Identify which cell holds the provided text, then report its [x, y] central coordinate. 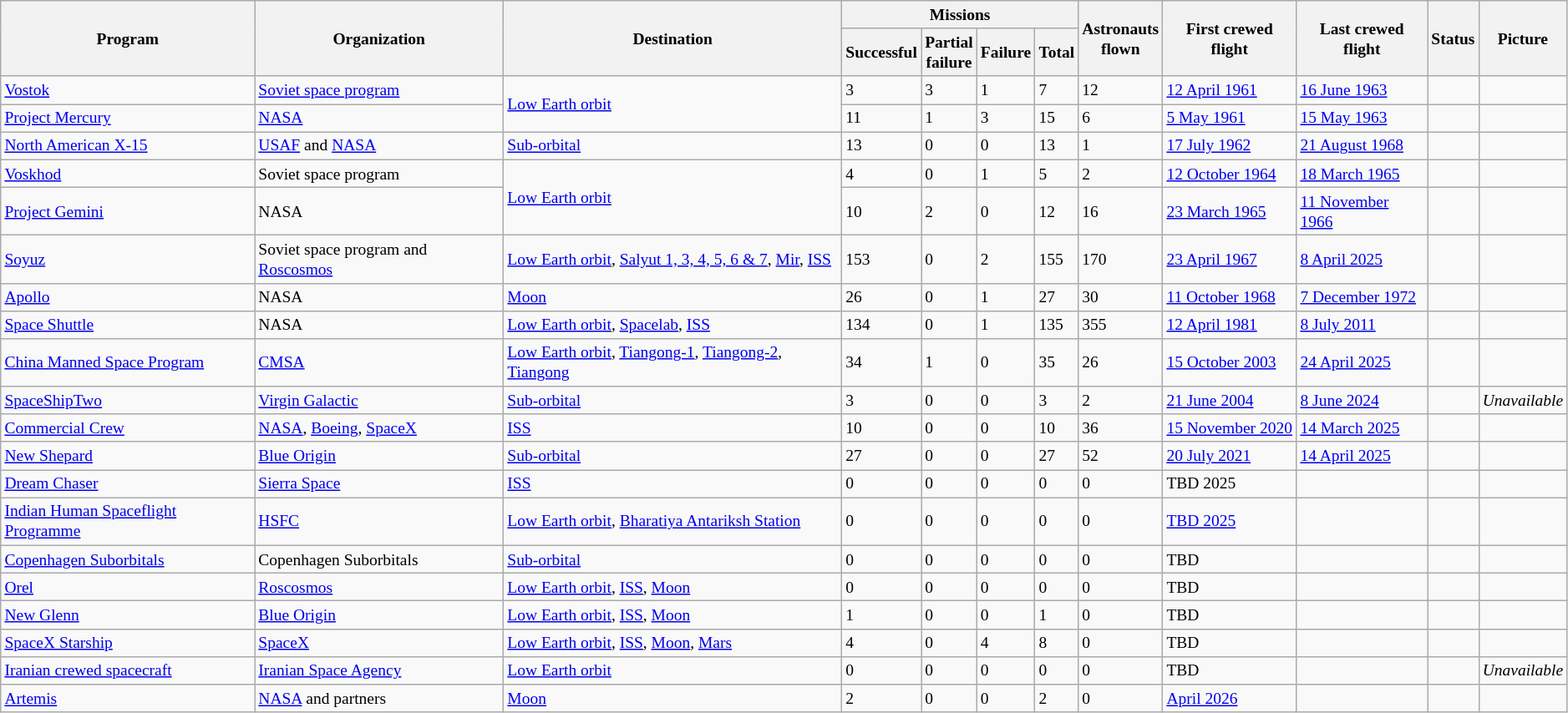
First crewed flight [1230, 38]
Low Earth orbit, Salyut 1, 3, 4, 5, 6 & 7, Mir, ISS [673, 259]
Voskhod [128, 174]
Apollo [128, 297]
7 December 1972 [1362, 297]
Picture [1523, 38]
23 April 1967 [1230, 259]
New Glenn [128, 614]
Astronauts flown [1121, 38]
21 June 2004 [1230, 401]
6 [1121, 119]
Iranian crewed spacecraft [128, 670]
April 2026 [1230, 698]
36 [1121, 427]
Soyuz [128, 259]
16 [1121, 210]
Low Earth orbit, Spacelab, ISS [673, 324]
8 April 2025 [1362, 259]
SpaceX [379, 643]
Successful [882, 52]
12 April 1961 [1230, 90]
18 March 1965 [1362, 174]
7 [1057, 90]
11 October 1968 [1230, 297]
North American X-15 [128, 145]
USAF and NASA [379, 145]
12 October 1964 [1230, 174]
Soviet space program and Roscosmos [379, 259]
HSFC [379, 521]
8 June 2024 [1362, 401]
5 [1057, 174]
Last crewed flight [1362, 38]
Project Gemini [128, 210]
SpaceX Starship [128, 643]
Commercial Crew [128, 427]
134 [882, 324]
CMSA [379, 362]
Missions [961, 15]
Destination [673, 38]
5 May 1961 [1230, 119]
20 July 2021 [1230, 456]
17 July 1962 [1230, 145]
Artemis [128, 698]
Low Earth orbit, ISS, Moon, Mars [673, 643]
16 June 1963 [1362, 90]
Low Earth orbit, Bharatiya Antariksh Station [673, 521]
30 [1121, 297]
15 May 1963 [1362, 119]
52 [1121, 456]
15 October 2003 [1230, 362]
14 April 2025 [1362, 456]
SpaceShipTwo [128, 401]
15 [1057, 119]
Organization [379, 38]
155 [1057, 259]
Total [1057, 52]
Failure [1006, 52]
14 March 2025 [1362, 427]
Orel [128, 588]
24 April 2025 [1362, 362]
153 [882, 259]
Sierra Space [379, 484]
11 November 1966 [1362, 210]
China Manned Space Program [128, 362]
Program [128, 38]
Indian Human Spaceflight Programme [128, 521]
New Shepard [128, 456]
15 November 2020 [1230, 427]
135 [1057, 324]
Space Shuttle [128, 324]
Low Earth orbit, Tiangong-1, Tiangong-2, Tiangong [673, 362]
170 [1121, 259]
Iranian Space Agency [379, 670]
21 August 1968 [1362, 145]
12 April 1981 [1230, 324]
34 [882, 362]
Virgin Galactic [379, 401]
Project Mercury [128, 119]
NASA, Boeing, SpaceX [379, 427]
35 [1057, 362]
23 March 1965 [1230, 210]
8 July 2011 [1362, 324]
Vostok [128, 90]
Dream Chaser [128, 484]
Partial failure [949, 52]
Roscosmos [379, 588]
Status [1454, 38]
NASA and partners [379, 698]
355 [1121, 324]
8 [1057, 643]
11 [882, 119]
